Locate the cell with the specified text and output its [X, Y] center coordinate. 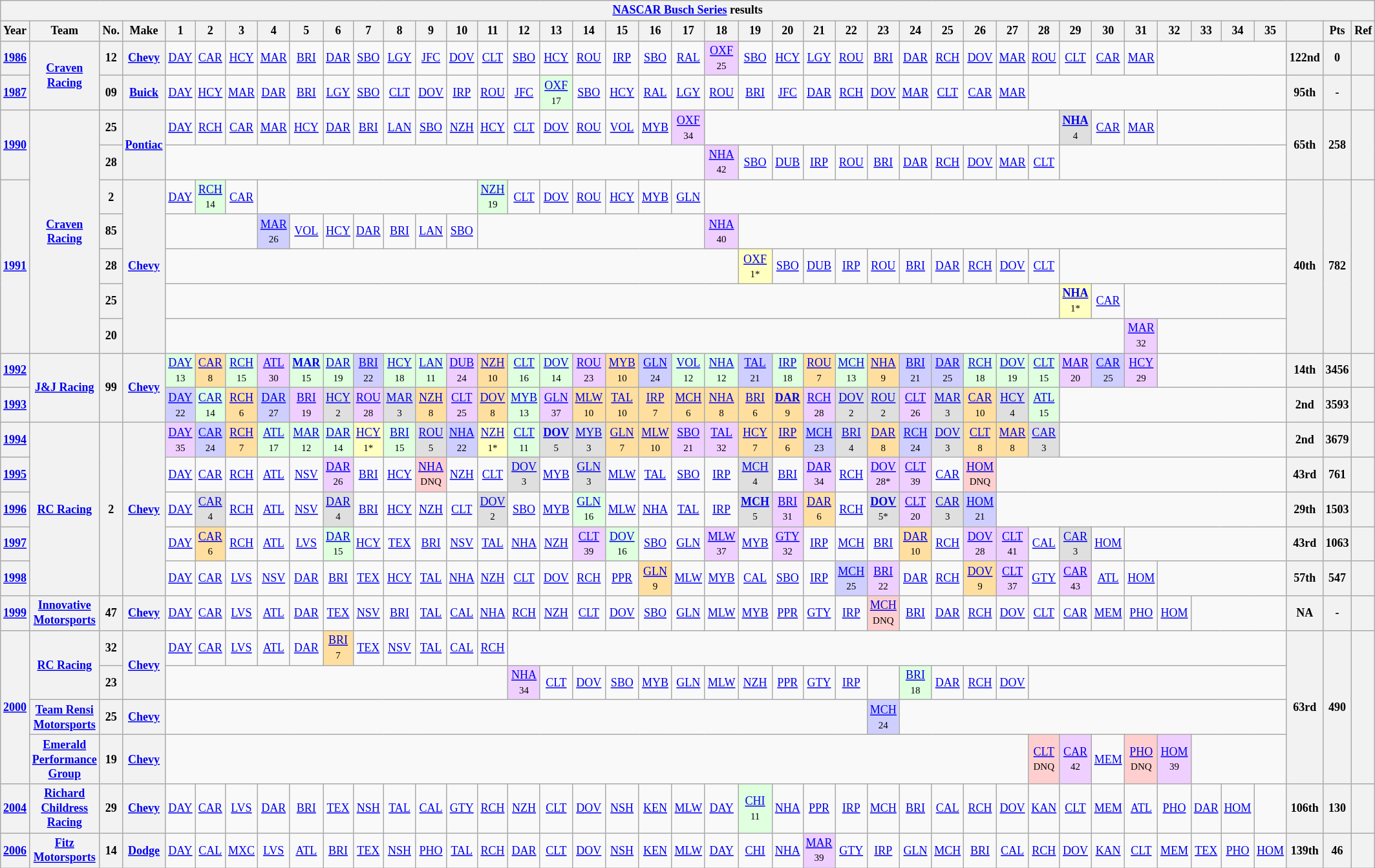
DOV28* [883, 474]
NHA9 [883, 370]
2006 [16, 851]
NHA1* [1076, 301]
1991 [16, 266]
RCH18 [980, 370]
0 [1337, 58]
16 [656, 31]
490 [1337, 707]
MCH13 [851, 370]
MAR26 [273, 231]
NHADNQ [431, 474]
CLT11 [524, 439]
30 [1108, 31]
ROU2 [883, 405]
1986 [16, 58]
NASCAR Busch Series results [688, 10]
OXF25 [721, 58]
57th [1305, 578]
Ref [1363, 31]
ROU7 [819, 370]
2004 [16, 809]
63rd [1305, 707]
DOV16 [622, 544]
DAR19 [339, 370]
DAR10 [915, 544]
CAR42 [1076, 759]
DAR4 [339, 509]
DAR6 [819, 509]
GLN3 [588, 474]
CLT25 [462, 405]
MAR20 [1076, 370]
NA [1305, 613]
MCH23 [819, 439]
MCH4 [755, 474]
CLT16 [524, 370]
ATL30 [273, 370]
09 [111, 93]
130 [1337, 809]
Pts [1337, 31]
MYB13 [524, 405]
DAR15 [339, 544]
DOV9 [980, 578]
CAR14 [211, 405]
1997 [16, 544]
NHA12 [721, 370]
CAR10 [980, 405]
OXF1* [755, 266]
BRI4 [851, 439]
8 [400, 31]
47 [111, 613]
NHA34 [524, 683]
18 [721, 31]
HOMDNQ [980, 474]
VOL12 [688, 370]
26 [980, 31]
MLW37 [721, 544]
1063 [1337, 544]
TAL10 [622, 405]
CLT37 [1012, 578]
MYB3 [588, 439]
3456 [1337, 370]
ROU28 [368, 405]
NHA40 [721, 231]
HOM39 [1175, 759]
GLN9 [656, 578]
22 [851, 31]
46 [1337, 851]
3 [242, 31]
DOV19 [1012, 370]
TAL32 [721, 439]
RCH28 [819, 405]
ATL15 [1044, 405]
DAR25 [948, 370]
HCY4 [1012, 405]
106th [1305, 809]
DAY13 [180, 370]
IRP6 [787, 439]
BRI6 [755, 405]
MAR8 [1012, 439]
17 [688, 31]
DOV5* [883, 509]
Dodge [144, 851]
DAR14 [339, 439]
547 [1337, 578]
PHODNQ [1142, 759]
1998 [16, 578]
CLT26 [915, 405]
No. [111, 31]
761 [1337, 474]
HCY2 [339, 405]
1993 [16, 405]
CLT20 [915, 509]
OXF34 [688, 127]
33 [1206, 31]
1 [180, 31]
SBO21 [688, 439]
Fitz Motorsports [65, 851]
NZH19 [493, 197]
HCY18 [400, 370]
DAR8 [883, 439]
Make [144, 31]
DOV28 [980, 544]
CAR25 [1108, 370]
BRI7 [339, 648]
CAR4 [211, 509]
CLTDNQ [1044, 759]
RCH6 [242, 405]
DAY35 [180, 439]
Richard Childress Racing [65, 809]
13 [556, 31]
3679 [1337, 439]
MAR39 [819, 851]
DAY22 [180, 405]
MCHDNQ [883, 613]
1994 [16, 439]
DOV14 [556, 370]
MCH6 [688, 405]
GTY32 [787, 544]
CHI11 [755, 809]
GLN7 [622, 439]
TAL21 [755, 370]
10 [462, 31]
31 [1142, 31]
21 [819, 31]
7 [368, 31]
HCY29 [1142, 370]
35 [1271, 31]
6 [339, 31]
CAR8 [211, 370]
ROU23 [588, 370]
CLT15 [1044, 370]
BRI19 [306, 405]
NZH1* [493, 439]
CAR43 [1076, 578]
NHA22 [462, 439]
40th [1305, 266]
4 [273, 31]
1990 [16, 145]
2000 [16, 707]
BRI18 [915, 683]
DAR9 [787, 405]
11 [493, 31]
RCH15 [242, 370]
CLT41 [1012, 544]
NHA42 [721, 162]
MCH25 [851, 578]
1999 [16, 613]
NHA4 [1076, 127]
122nd [1305, 58]
IRP18 [787, 370]
MAR12 [306, 439]
NHA8 [721, 405]
CAR24 [211, 439]
27 [1012, 31]
DAR34 [819, 474]
MAR15 [306, 370]
MAR32 [1142, 335]
DUB24 [462, 370]
139th [1305, 851]
Pontiac [144, 145]
LAN11 [431, 370]
782 [1337, 266]
MXC [242, 851]
ATL17 [273, 439]
Innovative Motorsports [65, 613]
85 [111, 231]
HOM21 [980, 509]
258 [1337, 145]
1503 [1337, 509]
Team [65, 31]
Year [16, 31]
3593 [1337, 405]
RCH14 [211, 197]
9 [431, 31]
5 [306, 31]
RCH24 [915, 439]
CLT8 [980, 439]
MCH5 [755, 509]
BRI31 [787, 509]
NZH10 [493, 370]
GLN16 [588, 509]
IRP7 [656, 405]
1992 [16, 370]
Emerald Performance Group [65, 759]
95th [1305, 93]
CHI [755, 851]
24 [915, 31]
DOV8 [493, 405]
MCH24 [883, 717]
DAR27 [273, 405]
GLN24 [656, 370]
Team Rensi Motorsports [65, 717]
HCY1* [368, 439]
HCY7 [755, 439]
BRI15 [400, 439]
GLN37 [556, 405]
65th [1305, 145]
DAR26 [339, 474]
1995 [16, 474]
CAR6 [211, 544]
RCH7 [242, 439]
MYB10 [622, 370]
1996 [16, 509]
Buick [144, 93]
14th [1305, 370]
34 [1237, 31]
NZH8 [431, 405]
ROU5 [431, 439]
29th [1305, 509]
DOV5 [556, 439]
99 [111, 388]
BRI21 [915, 370]
15 [622, 31]
OXF17 [556, 93]
1987 [16, 93]
J&J Racing [65, 388]
